Capture the cell that displays the provided text and extract its (X, Y) central coordinate. 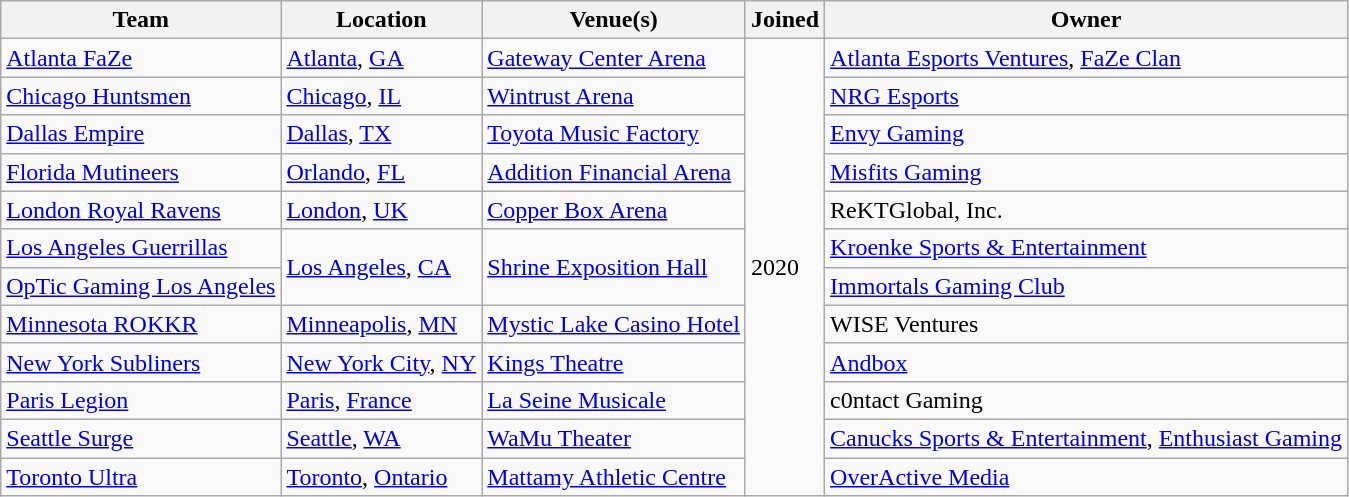
Joined (784, 20)
Paris, France (382, 400)
Seattle Surge (141, 438)
Chicago Huntsmen (141, 96)
Immortals Gaming Club (1086, 286)
OverActive Media (1086, 477)
Orlando, FL (382, 172)
WaMu Theater (614, 438)
Los Angeles, CA (382, 267)
Dallas, TX (382, 134)
Atlanta Esports Ventures, FaZe Clan (1086, 58)
Kroenke Sports & Entertainment (1086, 248)
La Seine Musicale (614, 400)
Team (141, 20)
Seattle, WA (382, 438)
Paris Legion (141, 400)
Atlanta, GA (382, 58)
Chicago, IL (382, 96)
Wintrust Arena (614, 96)
Copper Box Arena (614, 210)
Venue(s) (614, 20)
Atlanta FaZe (141, 58)
c0ntact Gaming (1086, 400)
Gateway Center Arena (614, 58)
Addition Financial Arena (614, 172)
NRG Esports (1086, 96)
Mystic Lake Casino Hotel (614, 324)
Envy Gaming (1086, 134)
Dallas Empire (141, 134)
Minnesota ROKKR (141, 324)
OpTic Gaming Los Angeles (141, 286)
WISE Ventures (1086, 324)
New York City, NY (382, 362)
London Royal Ravens (141, 210)
Toronto, Ontario (382, 477)
Canucks Sports & Entertainment, Enthusiast Gaming (1086, 438)
Los Angeles Guerrillas (141, 248)
Andbox (1086, 362)
Mattamy Athletic Centre (614, 477)
Minneapolis, MN (382, 324)
Shrine Exposition Hall (614, 267)
Location (382, 20)
New York Subliners (141, 362)
Florida Mutineers (141, 172)
Owner (1086, 20)
2020 (784, 268)
Toyota Music Factory (614, 134)
London, UK (382, 210)
ReKTGlobal, Inc. (1086, 210)
Toronto Ultra (141, 477)
Kings Theatre (614, 362)
Misfits Gaming (1086, 172)
